Search for the cell housing the specified text and yield its (x, y) center coordinate. 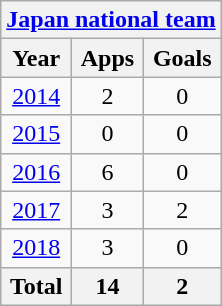
2017 (36, 210)
Japan national team (111, 20)
Goals (182, 58)
Total (36, 286)
2018 (36, 248)
2015 (36, 134)
Apps (108, 58)
2014 (36, 96)
Year (36, 58)
6 (108, 172)
2016 (36, 172)
14 (108, 286)
